Find where the given text appears and provide that cell's center as (x, y) coordinate. 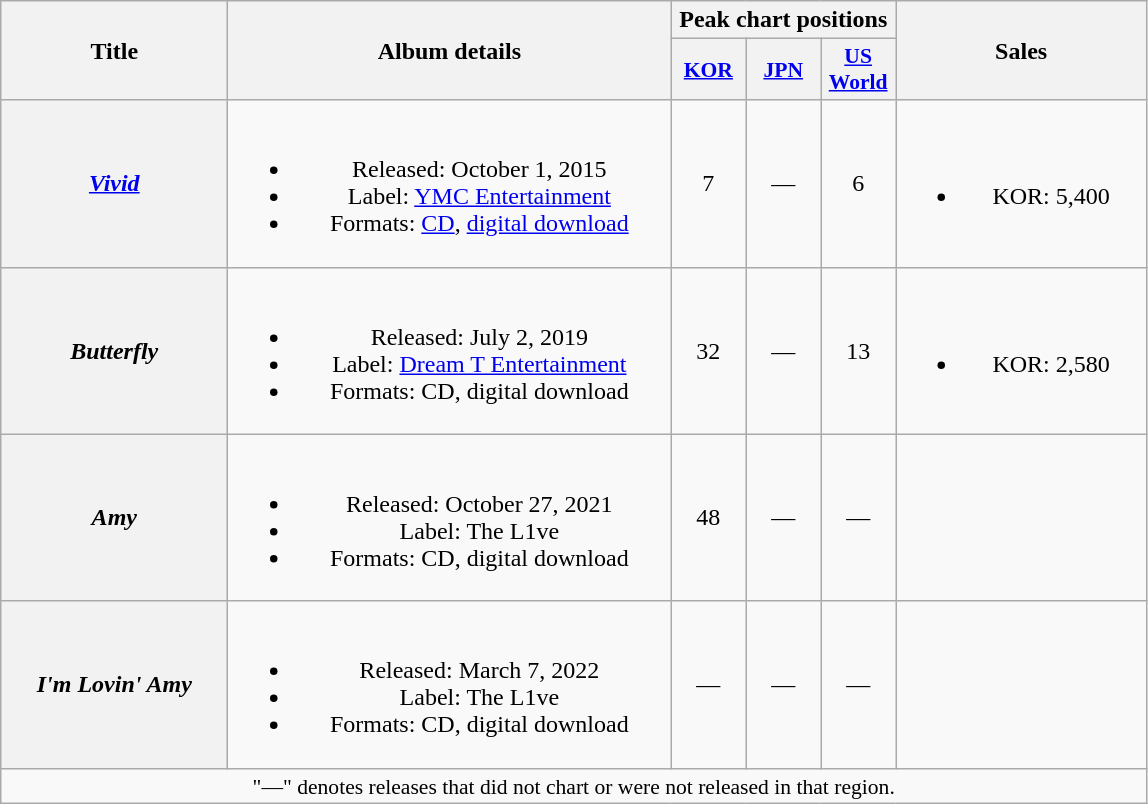
13 (858, 350)
KOR (708, 70)
KOR: 5,400 (1022, 184)
32 (708, 350)
Vivid (114, 184)
Released: March 7, 2022 Label: The L1veFormats: CD, digital download (450, 684)
Peak chart positions (784, 20)
USWorld (858, 70)
Released: July 2, 2019 Label: Dream T EntertainmentFormats: CD, digital download (450, 350)
Sales (1022, 50)
I'm Lovin' Amy (114, 684)
7 (708, 184)
Title (114, 50)
Amy (114, 518)
Released: October 1, 2015 Label: YMC EntertainmentFormats: CD, digital download (450, 184)
Butterfly (114, 350)
6 (858, 184)
Album details (450, 50)
48 (708, 518)
JPN (784, 70)
Released: October 27, 2021 Label: The L1veFormats: CD, digital download (450, 518)
"—" denotes releases that did not chart or were not released in that region. (574, 786)
KOR: 2,580 (1022, 350)
